Provide the (x, y) coordinate of the cell's center where the given text is located.  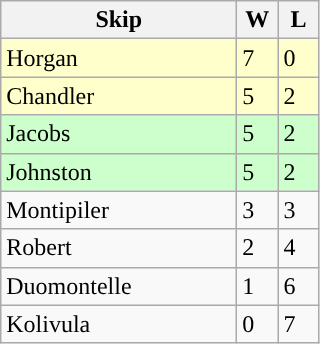
4 (298, 248)
Kolivula (119, 324)
Jacobs (119, 134)
Duomontelle (119, 286)
1 (258, 286)
L (298, 20)
Robert (119, 248)
Johnston (119, 172)
6 (298, 286)
Horgan (119, 58)
Skip (119, 20)
Montipiler (119, 210)
Chandler (119, 96)
W (258, 20)
